For the text-containing cell, return its midpoint in [x, y] coordinate format. 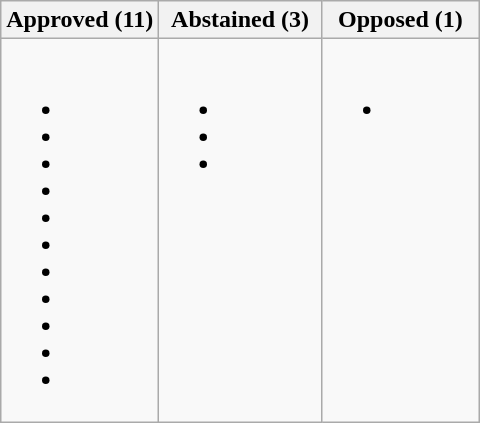
Opposed (1) [400, 20]
Approved (11) [80, 20]
Abstained (3) [240, 20]
